Scan for the cell matching the given text and deliver its [x, y] coordinate at center. 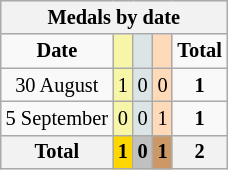
Medals by date [114, 17]
2 [199, 152]
Date [57, 51]
5 September [57, 118]
30 August [57, 85]
